Identify which cell holds the provided text, then report its [x, y] central coordinate. 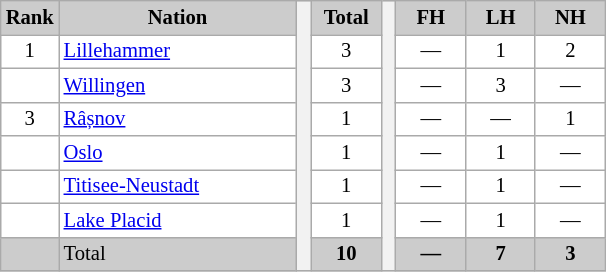
7 [501, 254]
Nation [178, 17]
LH [501, 17]
NH [570, 17]
Lillehammer [178, 51]
Lake Placid [178, 220]
10 [346, 254]
Oslo [178, 153]
Râșnov [178, 119]
Rank [30, 17]
Willingen [178, 85]
2 [570, 51]
FH [431, 17]
Titisee-Neustadt [178, 186]
